Scan for the cell matching the given text and deliver its (X, Y) coordinate at center. 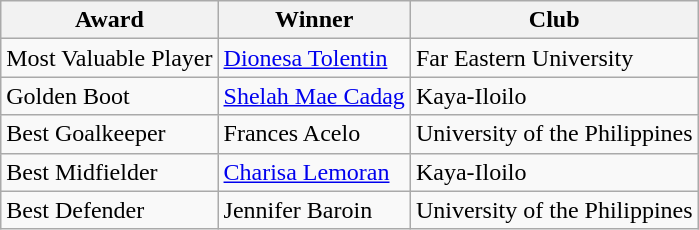
Award (110, 20)
Charisa Lemoran (314, 172)
Shelah Mae Cadag (314, 96)
Best Midfielder (110, 172)
Dionesa Tolentin (314, 58)
Frances Acelo (314, 134)
Best Defender (110, 210)
Golden Boot (110, 96)
Far Eastern University (554, 58)
Most Valuable Player (110, 58)
Winner (314, 20)
Club (554, 20)
Jennifer Baroin (314, 210)
Best Goalkeeper (110, 134)
